Detect which cell encompasses the target text, then output its [X, Y] center coordinate. 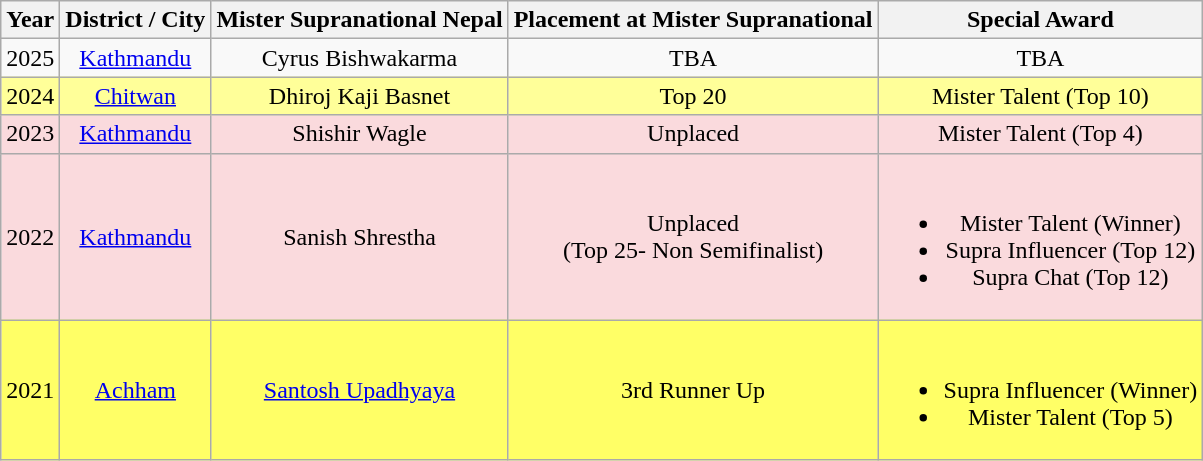
Mister Talent (Top 4) [1040, 134]
Top 20 [693, 96]
Cyrus Bishwakarma [360, 58]
2021 [30, 390]
District / City [136, 20]
Mister Talent (Winner)Supra Influencer (Top 12)Supra Chat (Top 12) [1040, 236]
Unplaced [693, 134]
2023 [30, 134]
3rd Runner Up [693, 390]
2024 [30, 96]
Santosh Upadhyaya [360, 390]
Placement at Mister Supranational [693, 20]
Achham [136, 390]
Sanish Shrestha [360, 236]
Special Award [1040, 20]
Supra Influencer (Winner)Mister Talent (Top 5) [1040, 390]
Shishir Wagle [360, 134]
Dhiroj Kaji Basnet [360, 96]
2022 [30, 236]
Unplaced(Top 25- Non Semifinalist) [693, 236]
Chitwan [136, 96]
Mister Supranational Nepal [360, 20]
2025 [30, 58]
Year [30, 20]
Mister Talent (Top 10) [1040, 96]
